Output the [x, y] coordinate of the center of the cell containing the given text.  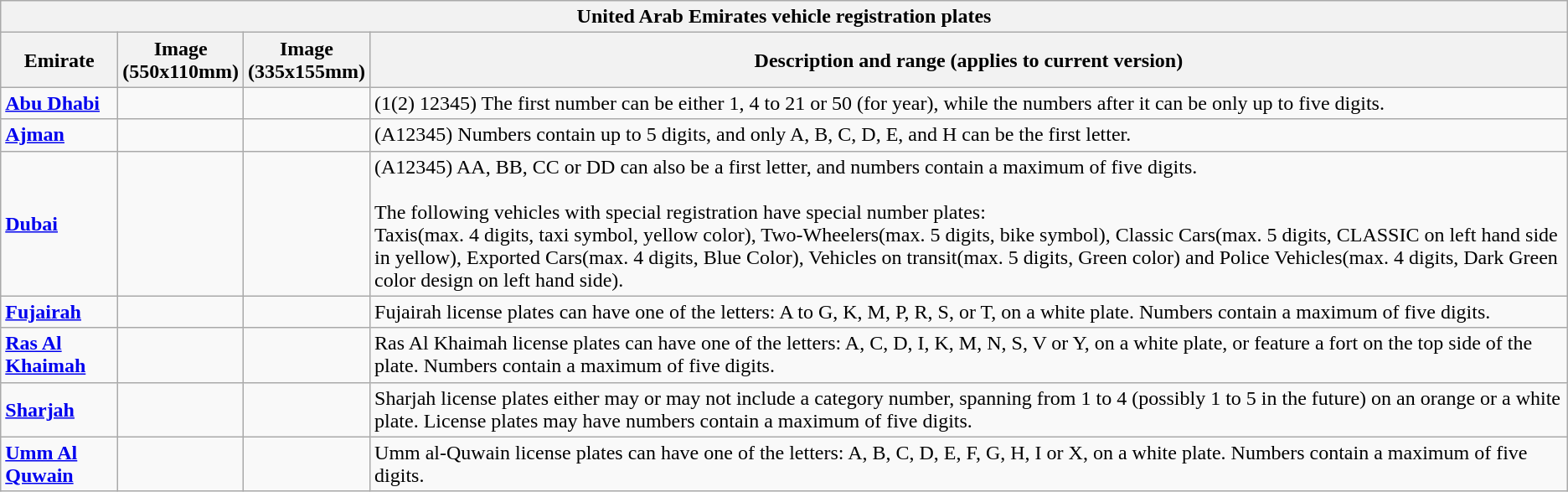
Umm Al Quwain [59, 464]
Ras Al Khaimah [59, 355]
Description and range (applies to current version) [969, 60]
Abu Dhabi [59, 103]
(A12345) Numbers contain up to 5 digits, and only A, B, C, D, E, and H can be the first letter. [969, 135]
(1(2) 12345) The first number can be either 1, 4 to 21 or 50 (for year), while the numbers after it can be only up to five digits. [969, 103]
Image(550x110mm) [181, 60]
Fujairah [59, 312]
Umm al-Quwain license plates can have one of the letters: A, B, C, D, E, F, G, H, I or X, on a white plate. Numbers contain a maximum of five digits. [969, 464]
Sharjah [59, 409]
Ajman [59, 135]
Emirate [59, 60]
Image(335x155mm) [307, 60]
Fujairah license plates can have one of the letters: A to G, K, M, P, R, S, or T, on a white plate. Numbers contain a maximum of five digits. [969, 312]
Dubai [59, 223]
United Arab Emirates vehicle registration plates [784, 17]
